Scan for the cell matching the given text and deliver its (X, Y) coordinate at center. 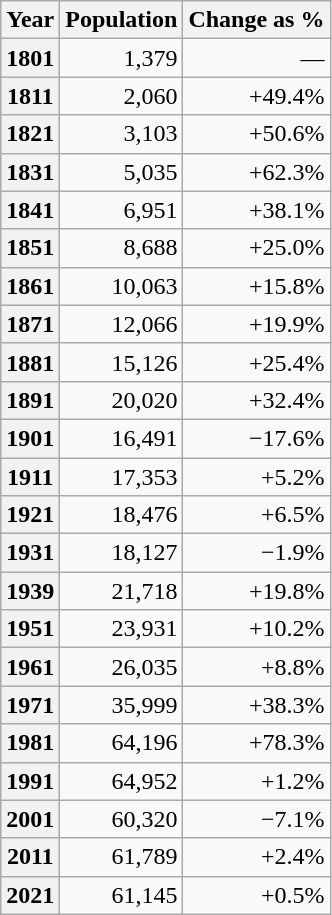
1981 (30, 743)
23,931 (122, 629)
10,063 (122, 286)
1881 (30, 362)
60,320 (122, 819)
+78.3% (256, 743)
1,379 (122, 58)
+25.4% (256, 362)
+6.5% (256, 515)
+49.4% (256, 96)
2,060 (122, 96)
1831 (30, 172)
1891 (30, 400)
21,718 (122, 591)
3,103 (122, 134)
12,066 (122, 324)
1939 (30, 591)
+5.2% (256, 477)
20,020 (122, 400)
8,688 (122, 248)
−17.6% (256, 438)
2021 (30, 895)
1991 (30, 781)
+15.8% (256, 286)
Year (30, 20)
1821 (30, 134)
+32.4% (256, 400)
5,035 (122, 172)
16,491 (122, 438)
17,353 (122, 477)
1931 (30, 553)
1961 (30, 667)
1971 (30, 705)
+38.1% (256, 210)
61,145 (122, 895)
+8.8% (256, 667)
1951 (30, 629)
+62.3% (256, 172)
−1.9% (256, 553)
15,126 (122, 362)
+10.2% (256, 629)
64,196 (122, 743)
+1.2% (256, 781)
26,035 (122, 667)
1861 (30, 286)
61,789 (122, 857)
6,951 (122, 210)
1811 (30, 96)
−7.1% (256, 819)
1901 (30, 438)
18,476 (122, 515)
— (256, 58)
+50.6% (256, 134)
1871 (30, 324)
Population (122, 20)
+2.4% (256, 857)
1801 (30, 58)
+19.8% (256, 591)
18,127 (122, 553)
64,952 (122, 781)
+38.3% (256, 705)
2011 (30, 857)
1911 (30, 477)
+0.5% (256, 895)
1921 (30, 515)
1841 (30, 210)
2001 (30, 819)
Change as % (256, 20)
+25.0% (256, 248)
1851 (30, 248)
35,999 (122, 705)
+19.9% (256, 324)
